Extract the [X, Y] coordinate from the center of the cell holding the provided text.  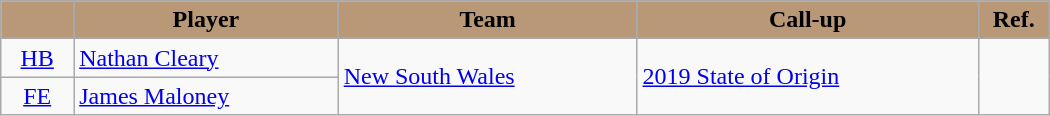
Player [206, 20]
HB [38, 58]
FE [38, 96]
Team [488, 20]
Call-up [808, 20]
Nathan Cleary [206, 58]
James Maloney [206, 96]
2019 State of Origin [808, 77]
Ref. [1014, 20]
New South Wales [488, 77]
